Identify which cell holds the provided text, then report its [X, Y] central coordinate. 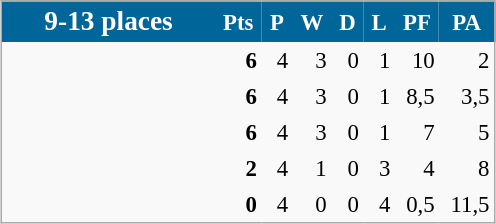
11,5 [467, 204]
8,5 [417, 96]
PA [467, 22]
9-13 places [108, 22]
10 [417, 60]
P [276, 22]
L [378, 22]
W [312, 22]
PF [417, 22]
8 [467, 168]
0,5 [417, 204]
3,5 [467, 96]
Pts [238, 22]
7 [417, 132]
5 [467, 132]
D [347, 22]
